Extract the (x, y) coordinate from the center of the cell holding the provided text.  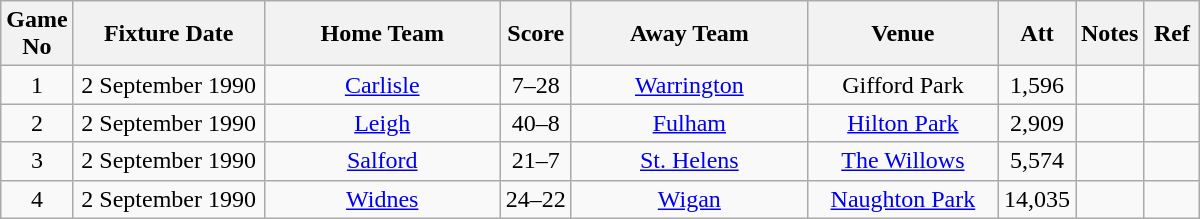
1 (37, 85)
Wigan (689, 199)
2,909 (1036, 123)
3 (37, 161)
24–22 (536, 199)
Att (1036, 34)
The Willows (902, 161)
Home Team (382, 34)
Ref (1172, 34)
Naughton Park (902, 199)
Fixture Date (168, 34)
Game No (37, 34)
40–8 (536, 123)
2 (37, 123)
Hilton Park (902, 123)
1,596 (1036, 85)
Widnes (382, 199)
Leigh (382, 123)
St. Helens (689, 161)
Carlisle (382, 85)
Notes (1110, 34)
Score (536, 34)
14,035 (1036, 199)
Warrington (689, 85)
Away Team (689, 34)
Gifford Park (902, 85)
5,574 (1036, 161)
7–28 (536, 85)
4 (37, 199)
21–7 (536, 161)
Fulham (689, 123)
Salford (382, 161)
Venue (902, 34)
